Extract the (X, Y) coordinate from the center of the cell holding the provided text.  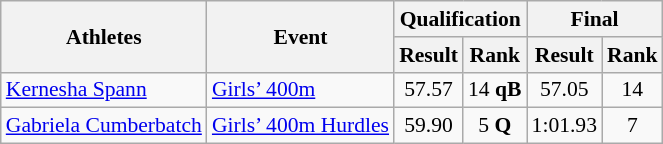
14 (632, 90)
Final (595, 19)
7 (632, 126)
5 Q (495, 126)
Gabriela Cumberbatch (104, 126)
59.90 (428, 126)
Athletes (104, 36)
Kernesha Spann (104, 90)
57.57 (428, 90)
Qualification (460, 19)
1:01.93 (564, 126)
Girls’ 400m Hurdles (300, 126)
14 qB (495, 90)
57.05 (564, 90)
Event (300, 36)
Girls’ 400m (300, 90)
